Extract the [X, Y] coordinate from the center of the cell holding the provided text.  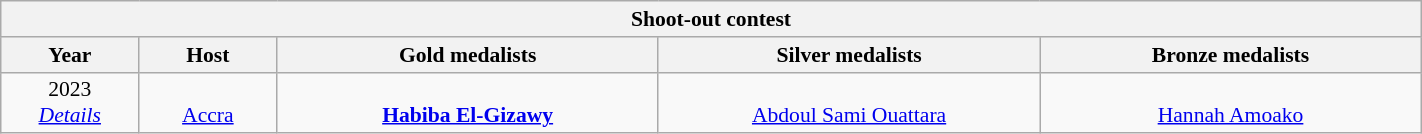
Bronze medalists [1230, 55]
Silver medalists [848, 55]
Abdoul Sami Ouattara [848, 102]
Accra [208, 102]
Year [70, 55]
Shoot-out contest [711, 19]
Host [208, 55]
Hannah Amoako [1230, 102]
Habiba El-Gizawy [468, 102]
Gold medalists [468, 55]
2023Details [70, 102]
